From the cell containing the given text, extract its center point as (X, Y) coordinate. 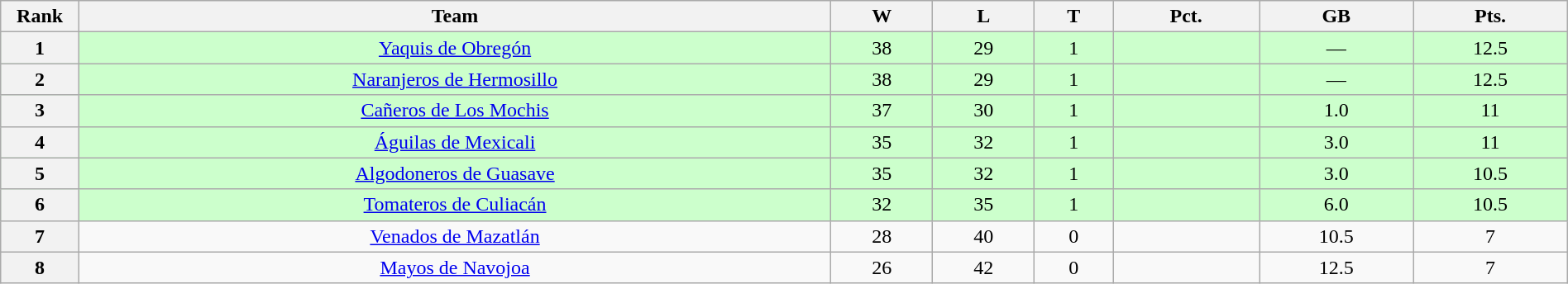
Tomateros de Culiacán (455, 205)
Mayos de Navojoa (455, 267)
Pts. (1490, 17)
Naranjeros de Hermosillo (455, 79)
30 (984, 111)
T (1073, 17)
Rank (40, 17)
Team (455, 17)
42 (984, 267)
4 (40, 142)
GB (1336, 17)
28 (882, 236)
Águilas de Mexicali (455, 142)
3 (40, 111)
26 (882, 267)
Venados de Mazatlán (455, 236)
Pct. (1186, 17)
40 (984, 236)
5 (40, 173)
8 (40, 267)
6.0 (1336, 205)
W (882, 17)
Algodoneros de Guasave (455, 173)
6 (40, 205)
37 (882, 111)
Yaquis de Obregón (455, 48)
L (984, 17)
Cañeros de Los Mochis (455, 111)
2 (40, 79)
1.0 (1336, 111)
